Pinpoint the cell where the given text exists, returning its [X, Y] midpoint coordinate. 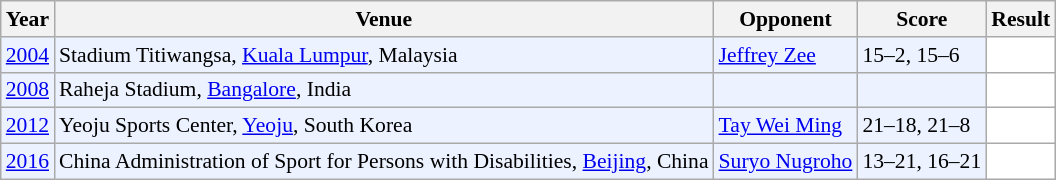
13–21, 16–21 [922, 162]
21–18, 21–8 [922, 126]
Tay Wei Ming [786, 126]
Jeffrey Zee [786, 55]
Result [1020, 19]
China Administration of Sport for Persons with Disabilities, Beijing, China [384, 162]
Raheja Stadium, Bangalore, India [384, 90]
Venue [384, 19]
Year [28, 19]
2012 [28, 126]
Yeoju Sports Center, Yeoju, South Korea [384, 126]
Stadium Titiwangsa, Kuala Lumpur, Malaysia [384, 55]
2004 [28, 55]
2008 [28, 90]
Score [922, 19]
Suryo Nugroho [786, 162]
Opponent [786, 19]
2016 [28, 162]
15–2, 15–6 [922, 55]
